From the cell containing the given text, extract its center point as [x, y] coordinate. 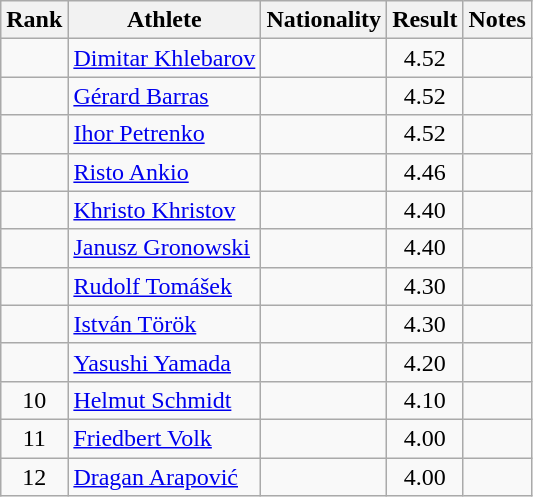
Rudolf Tomášek [164, 286]
Athlete [164, 20]
Yasushi Yamada [164, 362]
12 [34, 477]
Khristo Khristov [164, 210]
Dimitar Khlebarov [164, 58]
11 [34, 438]
Notes [497, 20]
Result [425, 20]
4.20 [425, 362]
Dragan Arapović [164, 477]
Janusz Gronowski [164, 248]
István Török [164, 324]
Friedbert Volk [164, 438]
Gérard Barras [164, 96]
Ihor Petrenko [164, 134]
Nationality [324, 20]
Risto Ankio [164, 172]
10 [34, 400]
Rank [34, 20]
4.46 [425, 172]
Helmut Schmidt [164, 400]
4.10 [425, 400]
